Return the [X, Y] coordinate for the center point of the cell that contains the specified text.  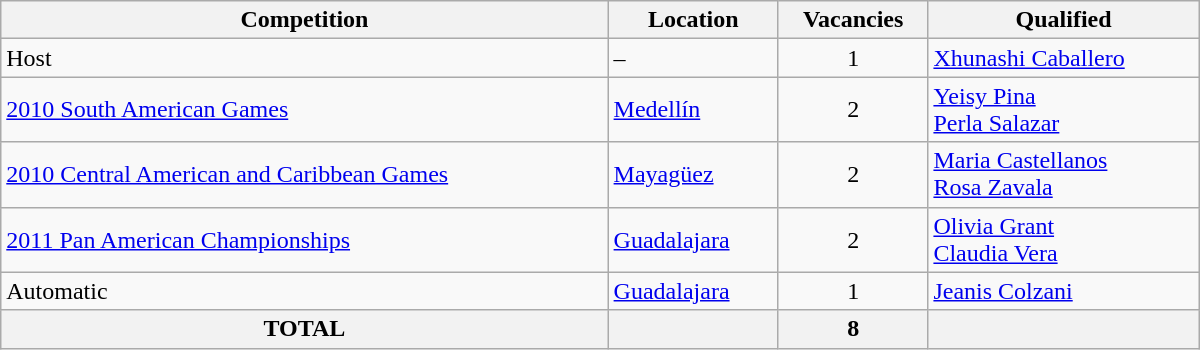
Xhunashi Caballero [1064, 58]
Mayagüez [693, 174]
2011 Pan American Championships [304, 240]
2010 South American Games [304, 110]
Medellín [693, 110]
Competition [304, 20]
Qualified [1064, 20]
Jeanis Colzani [1064, 291]
Host [304, 58]
Vacancies [853, 20]
Automatic [304, 291]
Maria Castellanos Rosa Zavala [1064, 174]
Location [693, 20]
Yeisy Pina Perla Salazar [1064, 110]
TOTAL [304, 329]
8 [853, 329]
2010 Central American and Caribbean Games [304, 174]
– [693, 58]
Olivia Grant Claudia Vera [1064, 240]
